Provide the [x, y] coordinate of the cell's center where the given text is located.  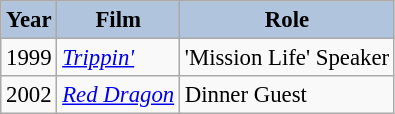
Year [29, 20]
Trippin' [118, 58]
2002 [29, 95]
Film [118, 20]
Dinner Guest [288, 95]
'Mission Life' Speaker [288, 58]
1999 [29, 58]
Red Dragon [118, 95]
Role [288, 20]
